Capture the cell that displays the provided text and extract its [x, y] central coordinate. 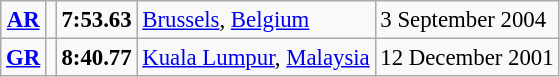
7:53.63 [96, 20]
Kuala Lumpur, Malaysia [256, 58]
AR [24, 20]
8:40.77 [96, 58]
12 December 2001 [467, 58]
GR [24, 58]
Brussels, Belgium [256, 20]
3 September 2004 [467, 20]
